Scan for the cell matching the given text and deliver its (X, Y) coordinate at center. 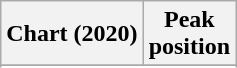
Peakposition (189, 34)
Chart (2020) (72, 34)
